Scan for the cell matching the given text and deliver its (X, Y) coordinate at center. 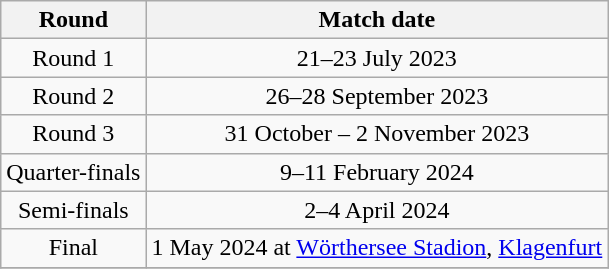
31 October – 2 November 2023 (377, 134)
Quarter-finals (74, 172)
Final (74, 248)
2–4 April 2024 (377, 210)
Match date (377, 20)
9–11 February 2024 (377, 172)
Round 3 (74, 134)
Round 1 (74, 58)
Semi-finals (74, 210)
Round (74, 20)
1 May 2024 at Wörthersee Stadion, Klagenfurt (377, 248)
Round 2 (74, 96)
26–28 September 2023 (377, 96)
21–23 July 2023 (377, 58)
